For the text-containing cell, return its midpoint in (x, y) coordinate format. 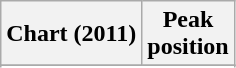
Chart (2011) (72, 34)
Peakposition (188, 34)
